Capture the cell that displays the provided text and extract its [x, y] central coordinate. 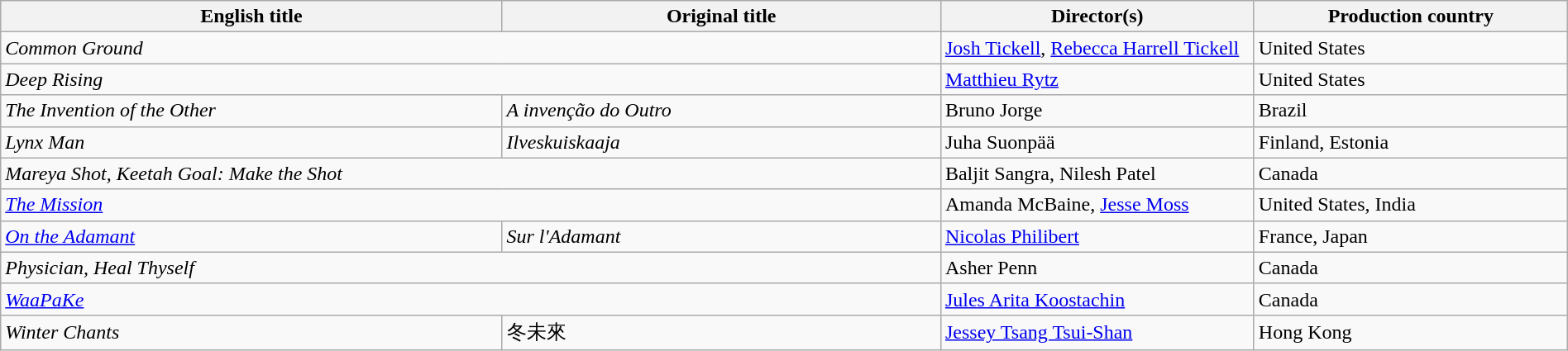
Deep Rising [471, 79]
The Mission [471, 205]
Ilveskuiskaaja [721, 142]
Sur l'Adamant [721, 236]
Winter Chants [251, 332]
Amanda McBaine, Jesse Moss [1097, 205]
Director(s) [1097, 17]
Common Ground [471, 48]
Nicolas Philibert [1097, 236]
Josh Tickell, Rebecca Harrell Tickell [1097, 48]
A invenção do Outro [721, 111]
Physician, Heal Thyself [471, 268]
Matthieu Rytz [1097, 79]
Bruno Jorge [1097, 111]
Asher Penn [1097, 268]
Jules Arita Koostachin [1097, 299]
Hong Kong [1411, 332]
Mareya Shot, Keetah Goal: Make the Shot [471, 173]
WaaPaKe [471, 299]
Finland, Estonia [1411, 142]
United States, India [1411, 205]
Jessey Tsang Tsui-Shan [1097, 332]
Baljit Sangra, Nilesh Patel [1097, 173]
On the Adamant [251, 236]
Lynx Man [251, 142]
English title [251, 17]
Juha Suonpää [1097, 142]
Brazil [1411, 111]
冬未來 [721, 332]
Original title [721, 17]
Production country [1411, 17]
The Invention of the Other [251, 111]
France, Japan [1411, 236]
